Return (x, y) of the center of cell containing provided text 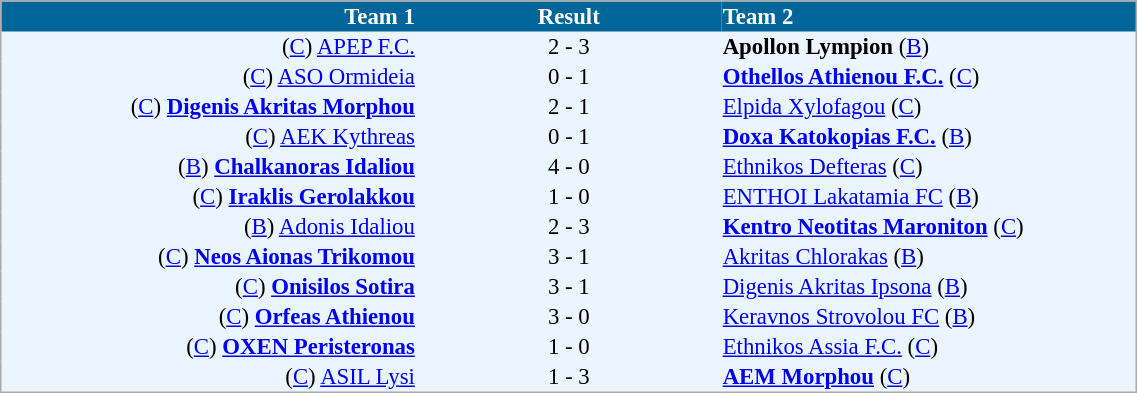
Team 2 (929, 16)
(C) Neos Aionas Trikomou (209, 257)
ENTHOI Lakatamia FC (B) (929, 197)
Elpida Xylofagou (C) (929, 107)
(C) ASO Ormideia (209, 77)
(C) AEK Kythreas (209, 137)
(C) Iraklis Gerolakkou (209, 197)
4 - 0 (568, 167)
2 - 1 (568, 107)
Result (568, 16)
(B) Adonis Idaliou (209, 227)
1 - 3 (568, 377)
Team 1 (209, 16)
Doxa Katokopias F.C. (B) (929, 137)
Kentro Neotitas Maroniton (C) (929, 227)
Ethnikos Assia F.C. (C) (929, 347)
(C) Onisilos Sotira (209, 287)
Digenis Akritas Ipsona (B) (929, 287)
(C) APEP F.C. (209, 47)
AEM Morphou (C) (929, 377)
Keravnos Strovolou FC (B) (929, 317)
Apollon Lympion (B) (929, 47)
(C) Orfeas Athienou (209, 317)
(C) ASIL Lysi (209, 377)
Ethnikos Defteras (C) (929, 167)
3 - 0 (568, 317)
Othellos Athienou F.C. (C) (929, 77)
(C) Digenis Akritas Morphou (209, 107)
(C) OXEN Peristeronas (209, 347)
(B) Chalkanoras Idaliou (209, 167)
Akritas Chlorakas (B) (929, 257)
